Search for the cell housing the specified text and yield its (x, y) center coordinate. 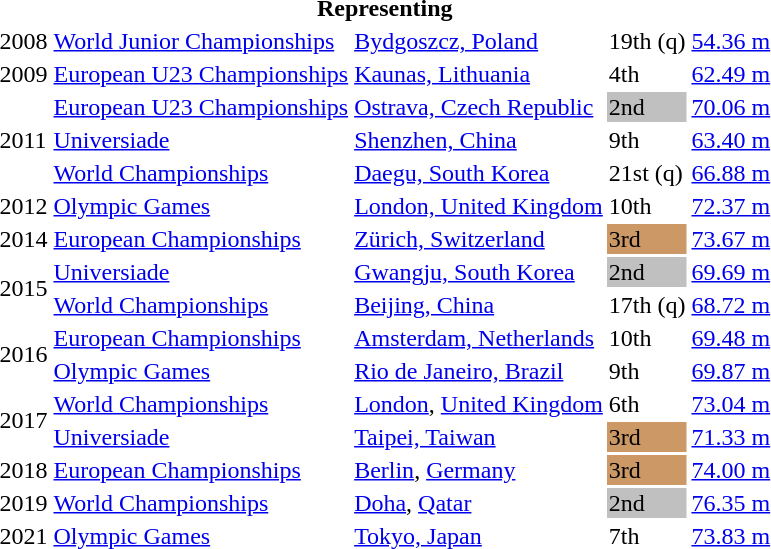
Berlin, Germany (479, 470)
Kaunas, Lithuania (479, 74)
Shenzhen, China (479, 140)
6th (647, 404)
Beijing, China (479, 305)
Amsterdam, Netherlands (479, 338)
World Junior Championships (201, 41)
21st (q) (647, 173)
17th (q) (647, 305)
Zürich, Switzerland (479, 239)
Rio de Janeiro, Brazil (479, 371)
Taipei, Taiwan (479, 437)
19th (q) (647, 41)
4th (647, 74)
Daegu, South Korea (479, 173)
Bydgoszcz, Poland (479, 41)
Doha, Qatar (479, 503)
Gwangju, South Korea (479, 272)
Ostrava, Czech Republic (479, 107)
